Extract the [X, Y] coordinate from the center of the cell holding the provided text.  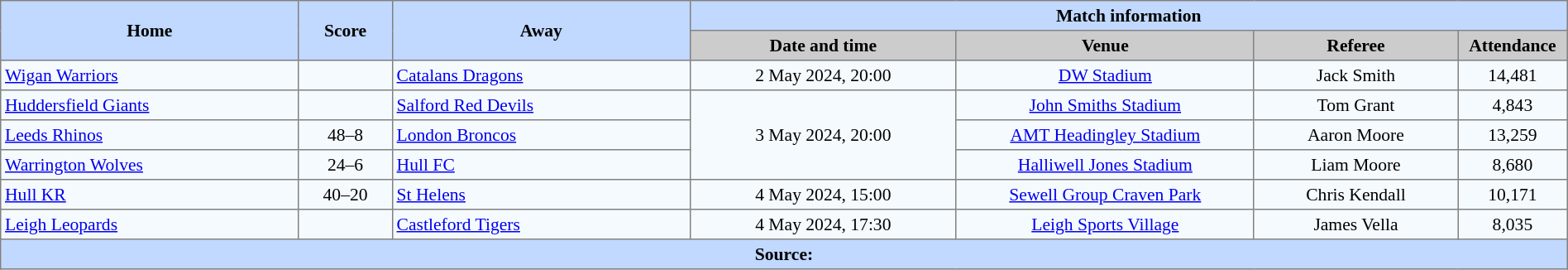
AMT Headingley Stadium [1105, 135]
Venue [1105, 46]
Chris Kendall [1355, 195]
4,843 [1513, 105]
Hull KR [150, 195]
DW Stadium [1105, 75]
Sewell Group Craven Park [1105, 195]
Date and time [823, 46]
4 May 2024, 15:00 [823, 195]
3 May 2024, 20:00 [823, 135]
Leigh Sports Village [1105, 224]
Attendance [1513, 46]
40–20 [346, 195]
Match information [1128, 16]
Salford Red Devils [541, 105]
10,171 [1513, 195]
Away [541, 31]
Score [346, 31]
Catalans Dragons [541, 75]
Source: [784, 254]
Warrington Wolves [150, 165]
14,481 [1513, 75]
Halliwell Jones Stadium [1105, 165]
London Broncos [541, 135]
4 May 2024, 17:30 [823, 224]
James Vella [1355, 224]
13,259 [1513, 135]
24–6 [346, 165]
Home [150, 31]
Liam Moore [1355, 165]
Leeds Rhinos [150, 135]
Wigan Warriors [150, 75]
Hull FC [541, 165]
Aaron Moore [1355, 135]
Tom Grant [1355, 105]
Huddersfield Giants [150, 105]
Referee [1355, 46]
John Smiths Stadium [1105, 105]
8,680 [1513, 165]
48–8 [346, 135]
Jack Smith [1355, 75]
2 May 2024, 20:00 [823, 75]
St Helens [541, 195]
Castleford Tigers [541, 224]
8,035 [1513, 224]
Leigh Leopards [150, 224]
